For the text-containing cell, return its midpoint in [x, y] coordinate format. 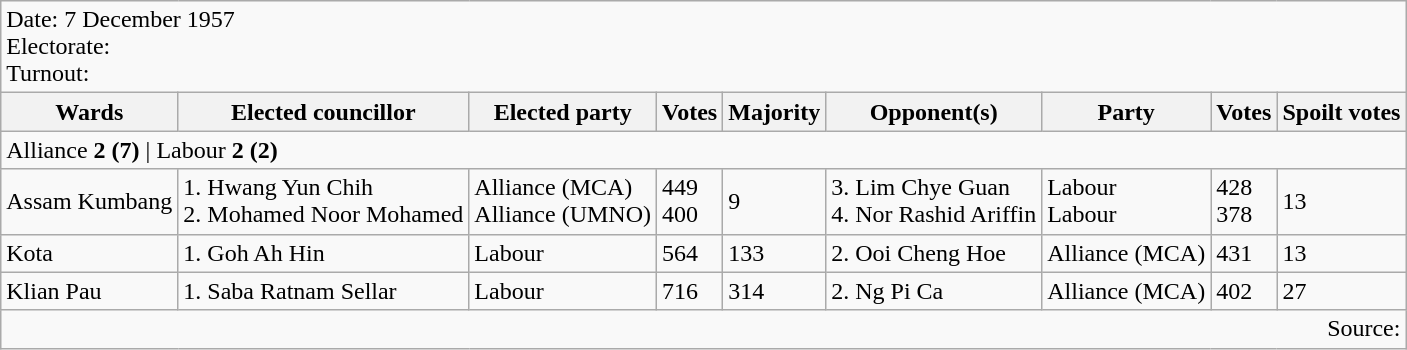
133 [774, 253]
Majority [774, 112]
Alliance (MCA)Alliance (UMNO) [563, 202]
LabourLabour [1126, 202]
Source: [704, 329]
2. Ooi Cheng Hoe [934, 253]
Alliance 2 (7) | Labour 2 (2) [704, 150]
Opponent(s) [934, 112]
Elected party [563, 112]
Assam Kumbang [90, 202]
27 [1342, 291]
428378 [1244, 202]
431 [1244, 253]
314 [774, 291]
2. Ng Pi Ca [934, 291]
1. Goh Ah Hin [324, 253]
564 [690, 253]
716 [690, 291]
Party [1126, 112]
Spoilt votes [1342, 112]
9 [774, 202]
3. Lim Chye Guan4. Nor Rashid Ariffin [934, 202]
1. Saba Ratnam Sellar [324, 291]
1. Hwang Yun Chih2. Mohamed Noor Mohamed [324, 202]
449400 [690, 202]
402 [1244, 291]
Date: 7 December 1957Electorate: Turnout: [704, 47]
Elected councillor [324, 112]
Wards [90, 112]
Kota [90, 253]
Klian Pau [90, 291]
